Locate the cell with the specified text and output its (X, Y) center coordinate. 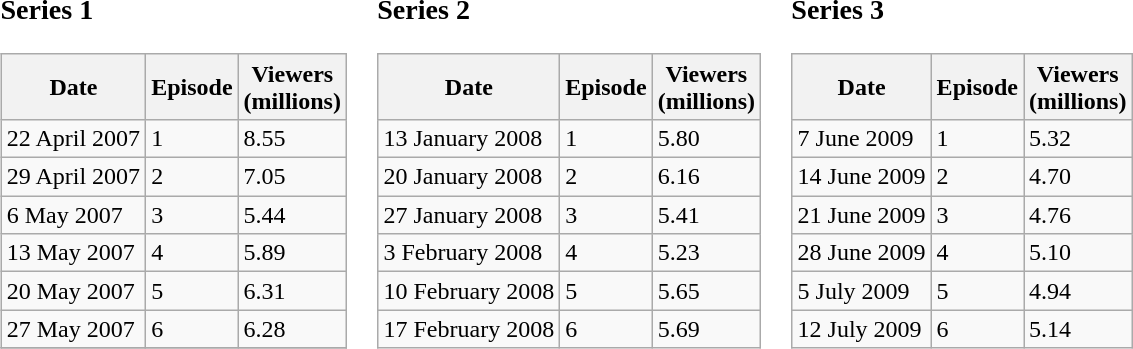
20 May 2007 (73, 291)
22 April 2007 (73, 138)
29 April 2007 (73, 177)
5.89 (292, 253)
28 June 2009 (862, 253)
5.65 (706, 291)
5.41 (706, 215)
3 February 2008 (469, 253)
6.31 (292, 291)
4.94 (1078, 291)
5.23 (706, 253)
7 June 2009 (862, 138)
13 January 2008 (469, 138)
27 May 2007 (73, 329)
5.32 (1078, 138)
8.55 (292, 138)
7.05 (292, 177)
12 July 2009 (862, 329)
5.14 (1078, 329)
27 January 2008 (469, 215)
17 February 2008 (469, 329)
5.44 (292, 215)
21 June 2009 (862, 215)
10 February 2008 (469, 291)
4.70 (1078, 177)
5.69 (706, 329)
6 May 2007 (73, 215)
5 July 2009 (862, 291)
14 June 2009 (862, 177)
13 May 2007 (73, 253)
5.80 (706, 138)
5.10 (1078, 253)
4.76 (1078, 215)
20 January 2008 (469, 177)
6.16 (706, 177)
6.28 (292, 329)
